Provide the (X, Y) coordinate of the cell's center where the given text is located.  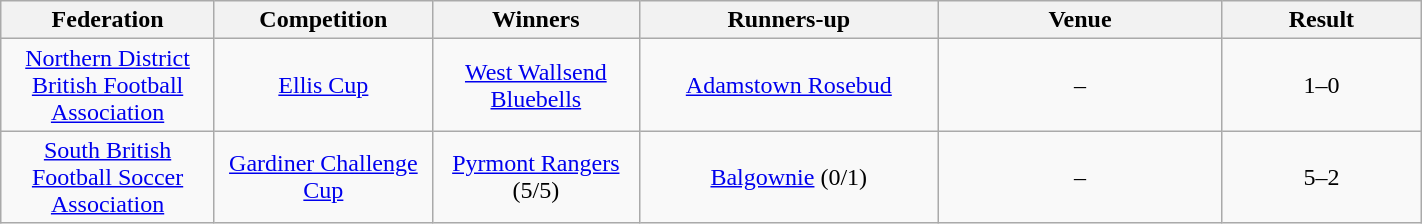
Pyrmont Rangers (5/5) (536, 177)
Gardiner Challenge Cup (323, 177)
Northern District British Football Association (108, 85)
Balgownie (0/1) (788, 177)
West Wallsend Bluebells (536, 85)
Ellis Cup (323, 85)
Competition (323, 20)
Winners (536, 20)
Venue (1080, 20)
Adamstown Rosebud (788, 85)
Runners-up (788, 20)
Federation (108, 20)
South British Football Soccer Association (108, 177)
Result (1322, 20)
1–0 (1322, 85)
5–2 (1322, 177)
